Locate the cell with the specified text and output its (x, y) center coordinate. 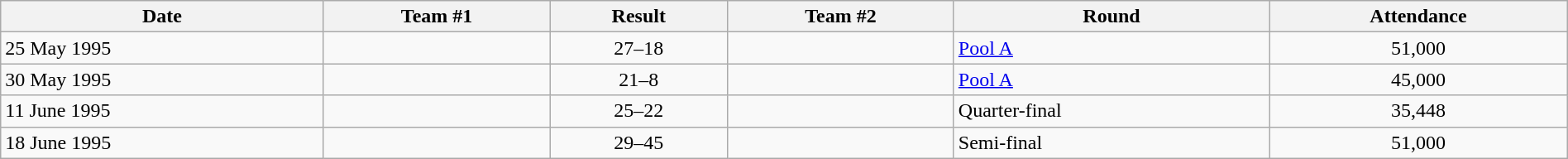
Team #1 (437, 17)
35,448 (1419, 111)
Quarter-final (1111, 111)
30 May 1995 (162, 79)
25–22 (638, 111)
27–18 (638, 48)
11 June 1995 (162, 111)
Team #2 (841, 17)
Round (1111, 17)
21–8 (638, 79)
Result (638, 17)
45,000 (1419, 79)
Date (162, 17)
25 May 1995 (162, 48)
Semi-final (1111, 142)
18 June 1995 (162, 142)
29–45 (638, 142)
Attendance (1419, 17)
